Find where the given text appears and provide that cell's center as [X, Y] coordinate. 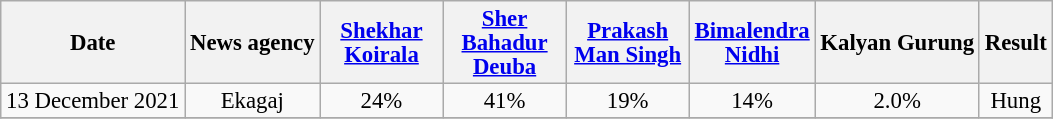
Sher Bahadur Deuba [504, 42]
19% [628, 102]
Shekhar Koirala [382, 42]
Prakash Man Singh [628, 42]
14% [752, 102]
Hung [1016, 102]
Ekagaj [252, 102]
2.0% [897, 102]
Bimalendra Nidhi [752, 42]
Result [1016, 42]
Kalyan Gurung [897, 42]
News agency [252, 42]
41% [504, 102]
Date [93, 42]
24% [382, 102]
13 December 2021 [93, 102]
